Capture the cell that displays the provided text and extract its [X, Y] central coordinate. 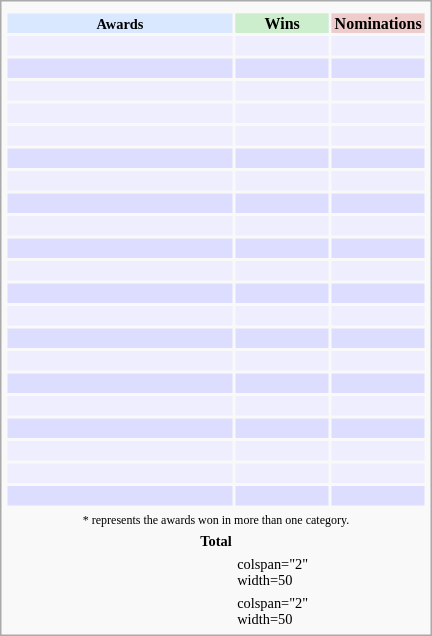
Wins [282, 23]
Awards [120, 23]
Nominations [378, 23]
Total [216, 541]
* represents the awards won in more than one category. [216, 518]
